Locate the cell with the specified text and output its [x, y] center coordinate. 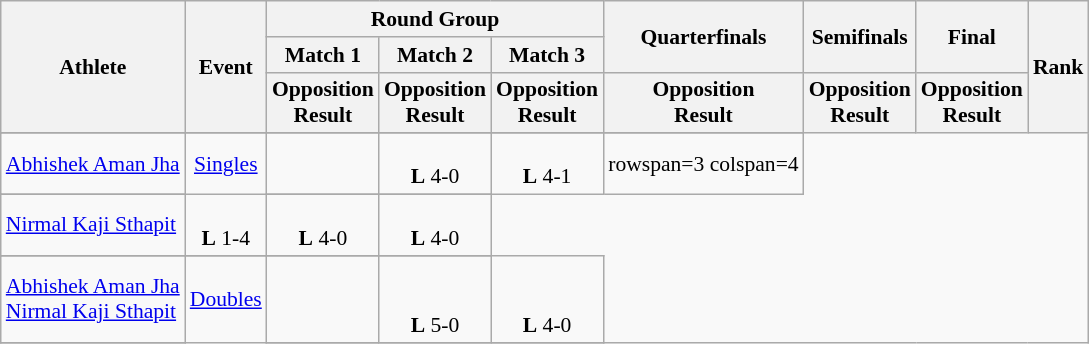
Abhishek Aman JhaNirmal Kaji Sthapit [93, 300]
Match 1 [323, 55]
Athlete [93, 67]
L 4-1 [547, 164]
Rank [1058, 67]
Nirmal Kaji Sthapit [93, 226]
Final [972, 36]
Semifinals [860, 36]
Singles [226, 164]
Round Group [435, 19]
Abhishek Aman Jha [93, 164]
Match 3 [547, 55]
Match 2 [435, 55]
Event [226, 67]
Doubles [226, 300]
L 5-0 [435, 300]
L 1-4 [226, 226]
Quarterfinals [704, 36]
rowspan=3 colspan=4 [704, 164]
